Locate the cell with the specified text and output its [X, Y] center coordinate. 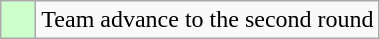
Team advance to the second round [208, 20]
